Return the (x, y) coordinate for the center point of the cell that contains the specified text.  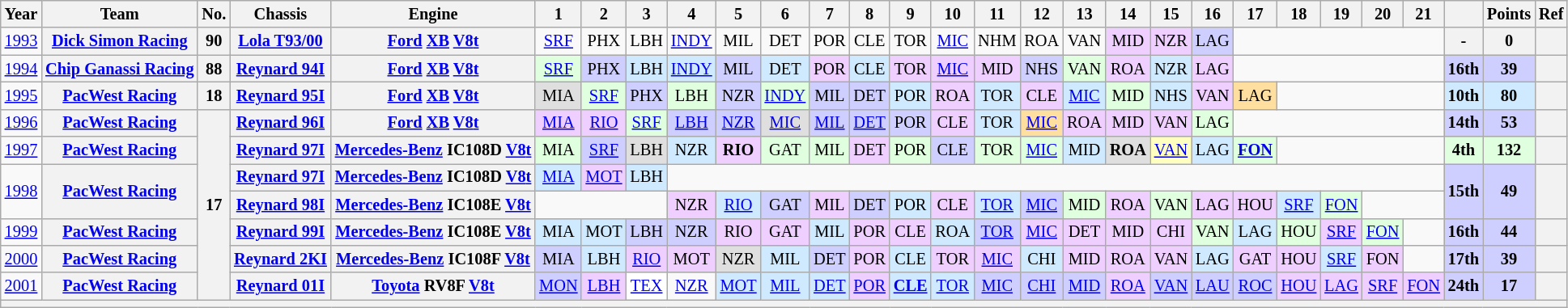
Reynard 01I (280, 286)
Chassis (280, 14)
90 (214, 41)
Year (21, 14)
132 (1509, 150)
17th (1464, 259)
1998 (21, 191)
ROC (1256, 286)
80 (1509, 95)
TEX (646, 286)
2 (604, 14)
1999 (21, 232)
Toyota RV8F V8t (433, 286)
No. (214, 14)
49 (1509, 191)
1994 (21, 69)
2000 (21, 259)
Dick Simon Racing (120, 41)
Engine (433, 14)
Reynard 94I (280, 69)
12 (1041, 14)
Ref (1551, 14)
1996 (21, 123)
MON (559, 286)
Reynard 95I (280, 95)
- (1464, 41)
11 (997, 14)
24th (1464, 286)
0 (1509, 41)
Chip Ganassi Racing (120, 69)
16 (1213, 14)
Team (120, 14)
Reynard 96I (280, 123)
21 (1423, 14)
1993 (21, 41)
15 (1171, 14)
Reynard 2KI (280, 259)
53 (1509, 123)
Reynard 98I (280, 205)
5 (738, 14)
19 (1341, 14)
14th (1464, 123)
8 (869, 14)
4 (691, 14)
6 (785, 14)
1997 (21, 150)
Mercedes-Benz IC108F V8t (433, 259)
4th (1464, 150)
10th (1464, 95)
9 (911, 14)
15th (1464, 191)
20 (1383, 14)
NHM (997, 41)
14 (1128, 14)
3 (646, 14)
1995 (21, 95)
44 (1509, 232)
LAU (1213, 286)
10 (952, 14)
13 (1085, 14)
1 (559, 14)
7 (829, 14)
Reynard 99I (280, 232)
88 (214, 69)
2001 (21, 286)
Points (1509, 14)
Lola T93/00 (280, 41)
